From the cell containing the given text, extract its center point as (x, y) coordinate. 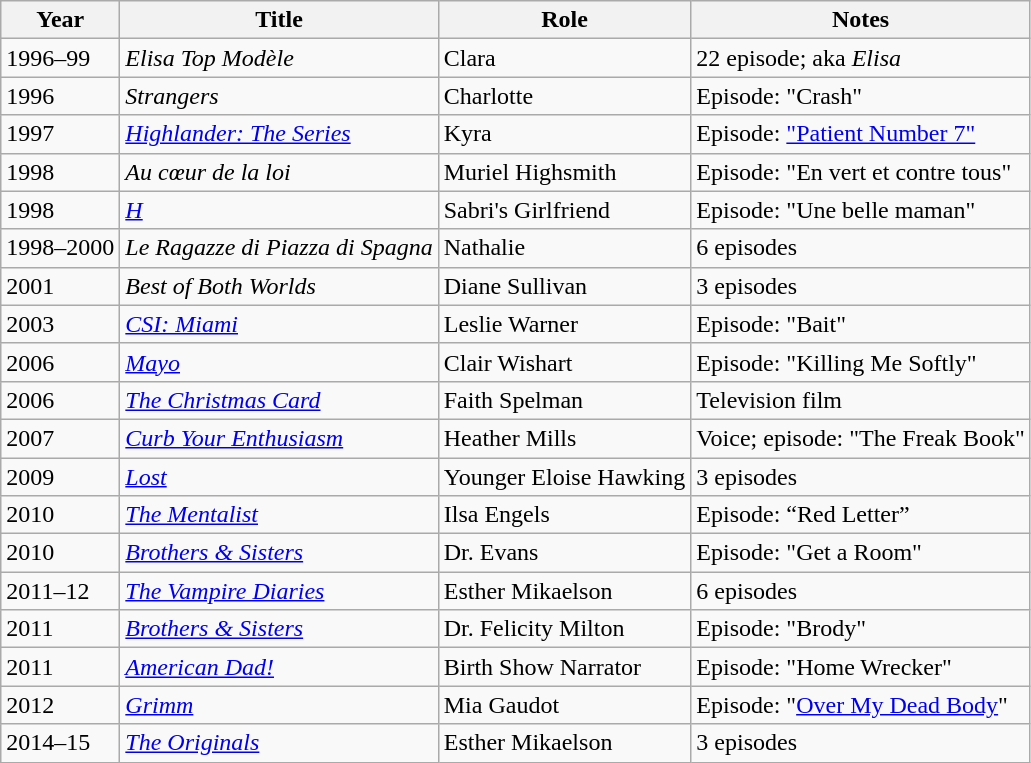
Nathalie (564, 248)
Episode: "Bait" (860, 324)
Curb Your Enthusiasm (279, 438)
Episode: “Red Letter” (860, 515)
Episode: "Brody" (860, 629)
Strangers (279, 96)
Episode: "Killing Me Softly" (860, 362)
American Dad! (279, 667)
CSI: Miami (279, 324)
Episode: "En vert et contre tous" (860, 172)
Charlotte (564, 96)
2009 (60, 477)
The Originals (279, 743)
Episode: "Get a Room" (860, 553)
The Christmas Card (279, 400)
Episode: "Patient Number 7" (860, 134)
2001 (60, 286)
1997 (60, 134)
Episode: "Home Wrecker" (860, 667)
Episode: "Crash" (860, 96)
Elisa Top Modèle (279, 58)
Le Ragazze di Piazza di Spagna (279, 248)
Ilsa Engels (564, 515)
Mayo (279, 362)
The Mentalist (279, 515)
Episode: "Over My Dead Body" (860, 705)
1998–2000 (60, 248)
Dr. Evans (564, 553)
Sabri's Girlfriend (564, 210)
Kyra (564, 134)
1996 (60, 96)
2012 (60, 705)
Mia Gaudot (564, 705)
H (279, 210)
1996–99 (60, 58)
Notes (860, 20)
Faith Spelman (564, 400)
Voice; episode: "The Freak Book" (860, 438)
Clair Wishart (564, 362)
Episode: "Une belle maman" (860, 210)
Lost (279, 477)
Television film (860, 400)
Clara (564, 58)
2011–12 (60, 591)
Best of Both Worlds (279, 286)
Year (60, 20)
Au cœur de la loi (279, 172)
Heather Mills (564, 438)
Younger Eloise Hawking (564, 477)
Grimm (279, 705)
Leslie Warner (564, 324)
2003 (60, 324)
Diane Sullivan (564, 286)
22 episode; aka Elisa (860, 58)
Dr. Felicity Milton (564, 629)
Muriel Highsmith (564, 172)
Highlander: The Series (279, 134)
Title (279, 20)
2007 (60, 438)
Role (564, 20)
Birth Show Narrator (564, 667)
The Vampire Diaries (279, 591)
2014–15 (60, 743)
